Extract the (x, y) coordinate from the center of the cell holding the provided text.  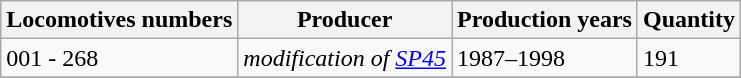
191 (688, 58)
1987–1998 (545, 58)
Locomotives numbers (120, 20)
Production years (545, 20)
Quantity (688, 20)
modification of SP45 (345, 58)
Producer (345, 20)
001 - 268 (120, 58)
